Provide the [x, y] coordinate of the cell's center where the given text is located.  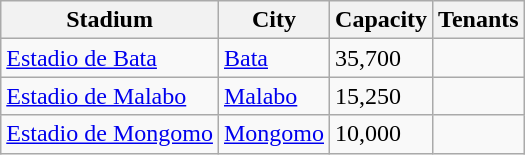
Bata [274, 58]
35,700 [382, 58]
15,250 [382, 96]
Estadio de Mongomo [110, 134]
Mongomo [274, 134]
Stadium [110, 20]
City [274, 20]
Capacity [382, 20]
Tenants [479, 20]
Malabo [274, 96]
10,000 [382, 134]
Estadio de Malabo [110, 96]
Estadio de Bata [110, 58]
